Return the (X, Y) coordinate for the center point of the cell that contains the specified text.  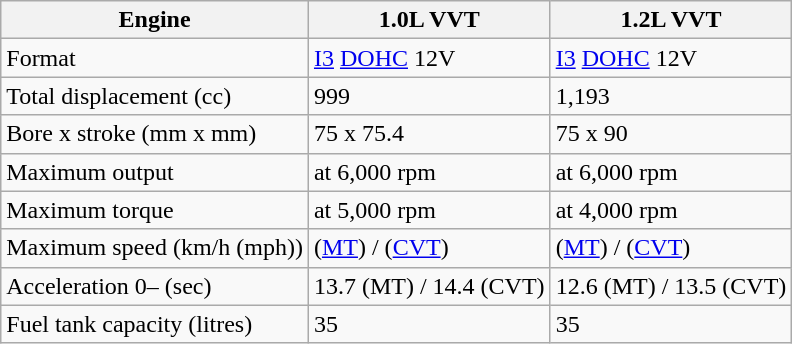
12.6 (MT) / 13.5 (CVT) (671, 286)
1,193 (671, 96)
Maximum speed (km/h (mph)) (155, 248)
at 5,000 rpm (429, 210)
Maximum torque (155, 210)
75 x 90 (671, 134)
13.7 (MT) / 14.4 (CVT) (429, 286)
Bore x stroke (mm x mm) (155, 134)
75 x 75.4 (429, 134)
at 4,000 rpm (671, 210)
Engine (155, 20)
999 (429, 96)
Maximum output (155, 172)
1.2L VVT (671, 20)
Format (155, 58)
Fuel tank capacity (litres) (155, 324)
Acceleration 0– (sec) (155, 286)
1.0L VVT (429, 20)
Total displacement (cc) (155, 96)
